Pinpoint the cell where the given text exists, returning its [X, Y] midpoint coordinate. 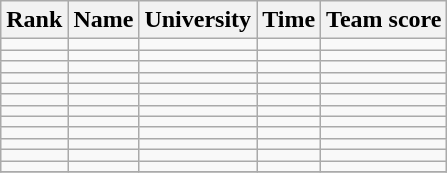
Rank [34, 20]
Name [104, 20]
Time [289, 20]
University [198, 20]
Team score [384, 20]
